For the text-containing cell, return its midpoint in [x, y] coordinate format. 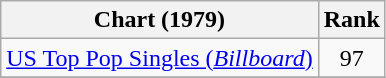
Rank [352, 20]
97 [352, 58]
US Top Pop Singles (Billboard) [160, 58]
Chart (1979) [160, 20]
